For the text-containing cell, return its midpoint in (x, y) coordinate format. 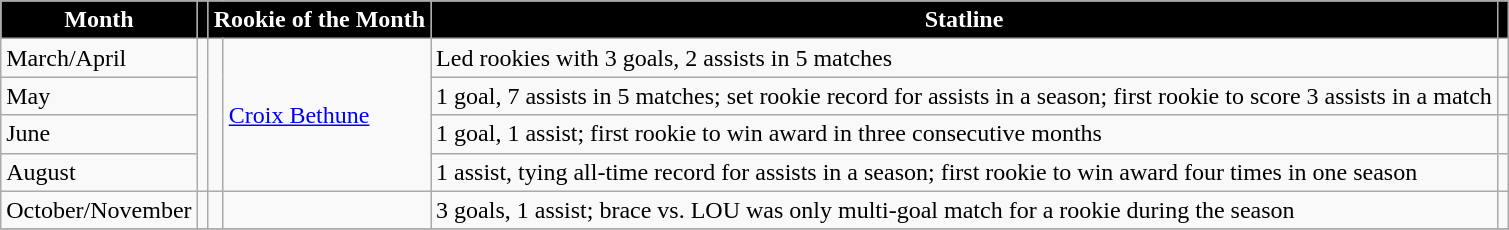
Rookie of the Month (319, 20)
1 assist, tying all-time record for assists in a season; first rookie to win award four times in one season (964, 172)
June (99, 134)
1 goal, 1 assist; first rookie to win award in three consecutive months (964, 134)
Month (99, 20)
May (99, 96)
3 goals, 1 assist; brace vs. LOU was only multi-goal match for a rookie during the season (964, 210)
1 goal, 7 assists in 5 matches; set rookie record for assists in a season; first rookie to score 3 assists in a match (964, 96)
August (99, 172)
Croix Bethune (326, 115)
Led rookies with 3 goals, 2 assists in 5 matches (964, 58)
October/November (99, 210)
March/April (99, 58)
Statline (964, 20)
